Return the (X, Y) coordinate for the center point of the cell that contains the specified text.  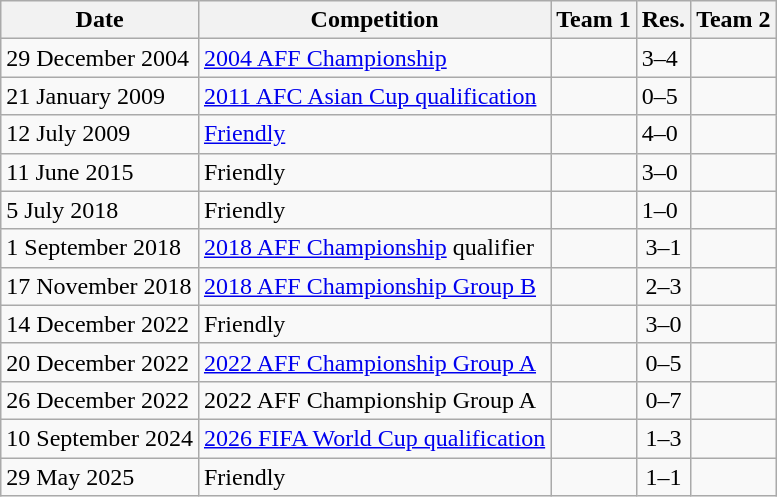
21 January 2009 (100, 96)
2018 AFF Championship Group B (374, 286)
14 December 2022 (100, 324)
4–0 (663, 134)
Team 2 (734, 20)
Date (100, 20)
0–7 (663, 400)
2011 AFC Asian Cup qualification (374, 96)
12 July 2009 (100, 134)
2–3 (663, 286)
Res. (663, 20)
1–3 (663, 438)
26 December 2022 (100, 400)
11 June 2015 (100, 172)
1–1 (663, 477)
5 July 2018 (100, 210)
2004 AFF Championship (374, 58)
2018 AFF Championship qualifier (374, 248)
1 September 2018 (100, 248)
Team 1 (594, 20)
20 December 2022 (100, 362)
10 September 2024 (100, 438)
29 December 2004 (100, 58)
3–1 (663, 248)
3–4 (663, 58)
17 November 2018 (100, 286)
1–0 (663, 210)
29 May 2025 (100, 477)
2026 FIFA World Cup qualification (374, 438)
Competition (374, 20)
